Provide the [x, y] coordinate of the cell's center where the given text is located.  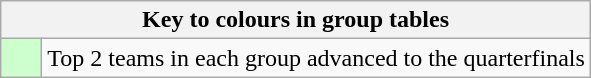
Top 2 teams in each group advanced to the quarterfinals [316, 58]
Key to colours in group tables [296, 20]
